Determine the (x, y) coordinate at the center of the cell enclosing the given text.  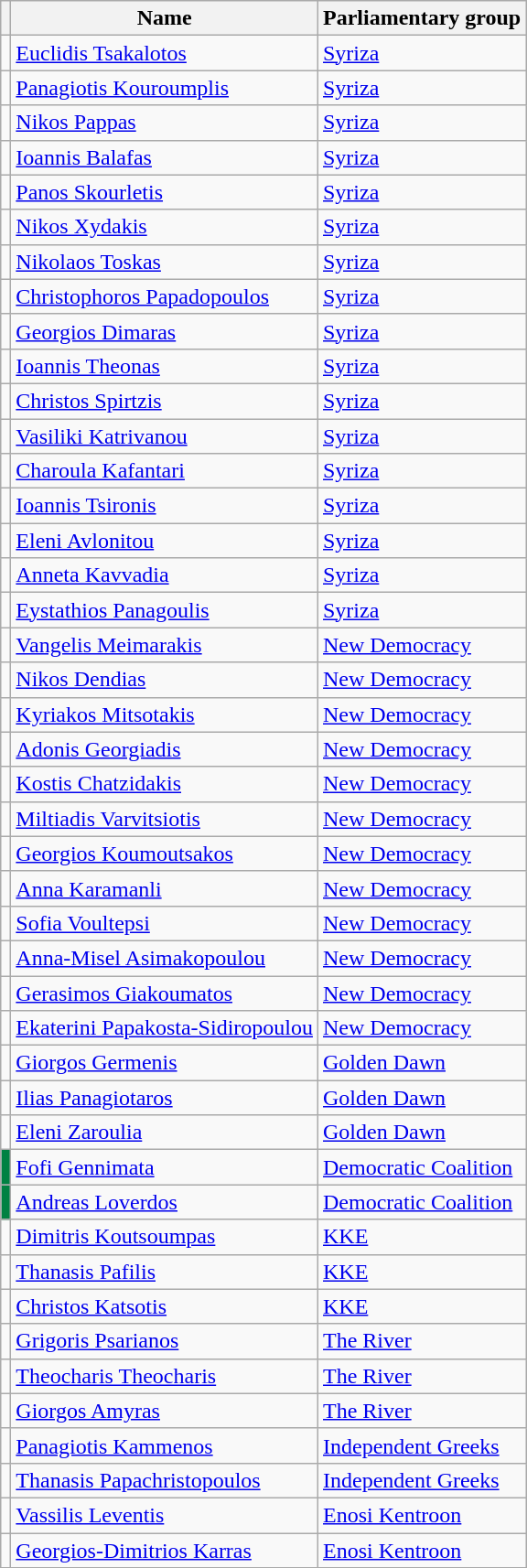
Thanasis Pafilis (165, 1272)
Panagiotis Kouroumplis (165, 88)
Nikos Dendias (165, 680)
Giorgos Amyras (165, 1411)
Vangelis Meimarakis (165, 645)
Georgios Dimaras (165, 331)
Christophoros Papadopoulos (165, 296)
Vasiliki Katrivanou (165, 436)
Anneta Kavvadia (165, 575)
Fofi Gennimata (165, 1167)
Parliamentary group (421, 18)
Nikolaos Toskas (165, 262)
Kostis Chatzidakis (165, 784)
Christos Spirtzis (165, 401)
Panos Skourletis (165, 192)
Sofia Voultepsi (165, 923)
Ilias Panagiotaros (165, 1098)
Georgios Koumoutsakos (165, 854)
Gerasimos Giakoumatos (165, 993)
Miltiadis Varvitsiotis (165, 819)
Eleni Avlonitou (165, 541)
Nikos Pappas (165, 123)
Ioannis Theonas (165, 366)
Ioannis Balafas (165, 157)
Giorgos Germenis (165, 1063)
Euclidis Tsakalotos (165, 53)
Nikos Xydakis (165, 227)
Adonis Georgiadis (165, 749)
Dimitris Koutsoumpas (165, 1237)
Thanasis Papachristopoulos (165, 1480)
Anna Karamanli (165, 888)
Panagiotis Kammenos (165, 1445)
Christos Katsotis (165, 1306)
Name (165, 18)
Kyriakos Mitsotakis (165, 714)
Charoula Kafantari (165, 471)
Eystathios Panagoulis (165, 610)
Anna-Misel Asimakopoulou (165, 958)
Theocharis Theocharis (165, 1376)
Grigoris Psarianos (165, 1341)
Eleni Zaroulia (165, 1133)
Ioannis Tsironis (165, 506)
Vassilis Leventis (165, 1515)
Andreas Loverdos (165, 1202)
Georgios-Dimitrios Karras (165, 1551)
Ekaterini Papakosta-Sidiropoulou (165, 1028)
